Locate the cell with the specified text and output its [x, y] center coordinate. 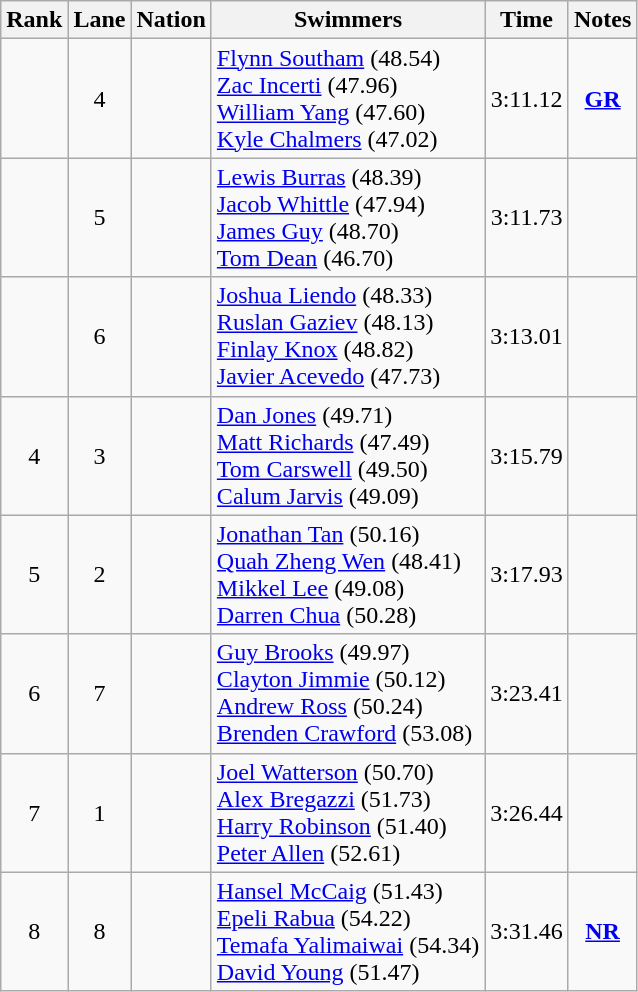
Lewis Burras (48.39)Jacob Whittle (47.94)James Guy (48.70)Tom Dean (46.70) [348, 218]
Guy Brooks (49.97)Clayton Jimmie (50.12)Andrew Ross (50.24)Brenden Crawford (53.08) [348, 694]
3:17.93 [527, 574]
1 [100, 812]
Swimmers [348, 20]
Joel Watterson (50.70)Alex Bregazzi (51.73)Harry Robinson (51.40)Peter Allen (52.61) [348, 812]
Jonathan Tan (50.16)Quah Zheng Wen (48.41)Mikkel Lee (49.08)Darren Chua (50.28) [348, 574]
Hansel McCaig (51.43)Epeli Rabua (54.22)Temafa Yalimaiwai (54.34)David Young (51.47) [348, 932]
2 [100, 574]
3:15.79 [527, 456]
Lane [100, 20]
Flynn Southam (48.54)Zac Incerti (47.96)William Yang (47.60)Kyle Chalmers (47.02) [348, 98]
Rank [34, 20]
3:13.01 [527, 336]
3:26.44 [527, 812]
3:31.46 [527, 932]
GR [602, 98]
3:23.41 [527, 694]
Notes [602, 20]
Time [527, 20]
NR [602, 932]
Joshua Liendo (48.33)Ruslan Gaziev (48.13)Finlay Knox (48.82)Javier Acevedo (47.73) [348, 336]
Dan Jones (49.71)Matt Richards (47.49)Tom Carswell (49.50)Calum Jarvis (49.09) [348, 456]
3 [100, 456]
3:11.12 [527, 98]
3:11.73 [527, 218]
Nation [171, 20]
